From the cell containing the given text, extract its center point as [X, Y] coordinate. 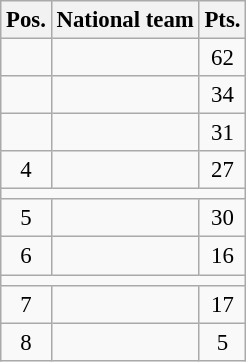
National team [125, 20]
7 [26, 304]
30 [222, 219]
17 [222, 304]
6 [26, 256]
8 [26, 342]
Pts. [222, 20]
27 [222, 170]
62 [222, 58]
34 [222, 95]
4 [26, 170]
Pos. [26, 20]
31 [222, 133]
16 [222, 256]
